Locate the cell with the specified text and output its [X, Y] center coordinate. 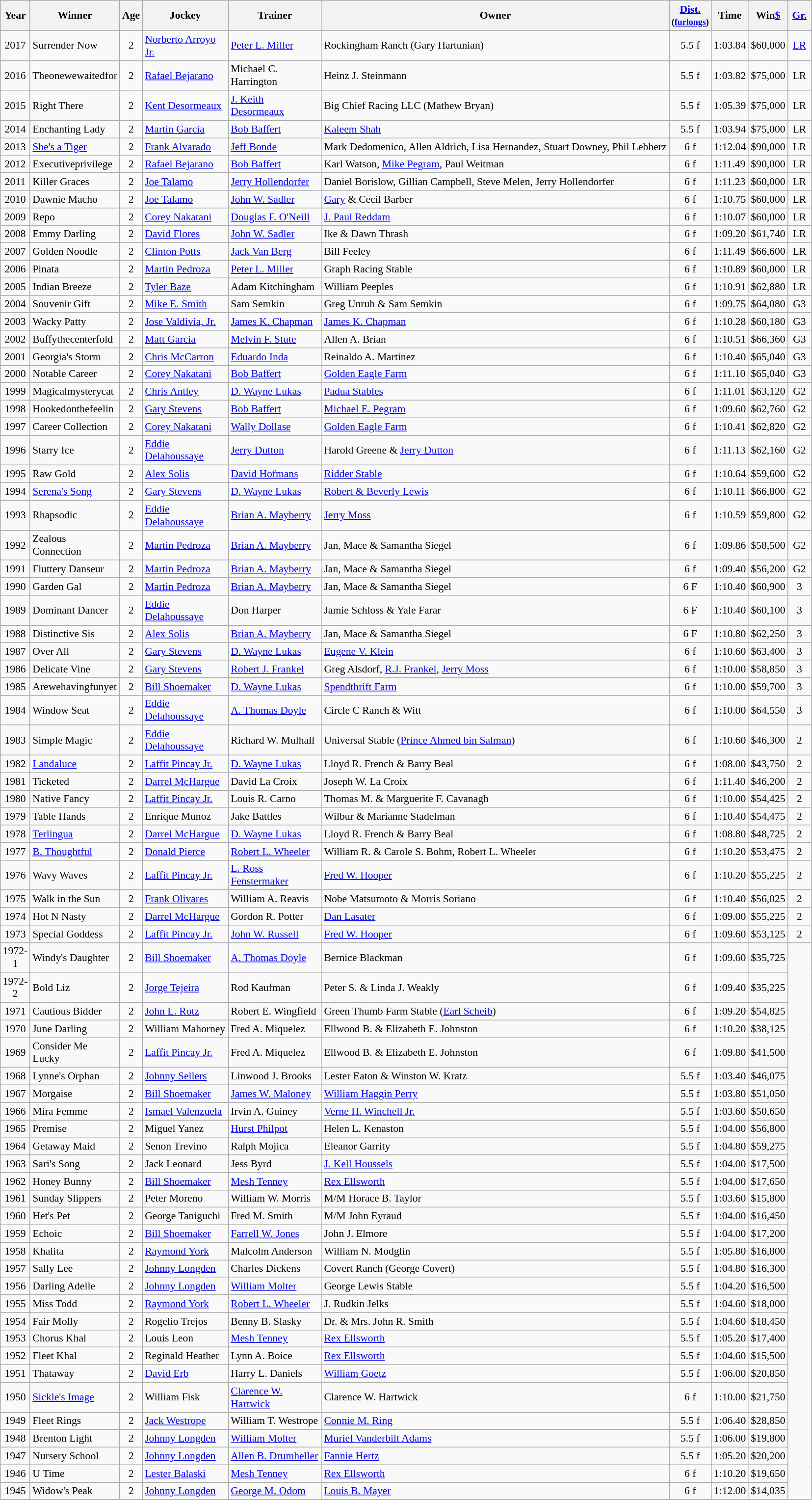
Louis Leon [185, 1339]
1:09.86 [730, 545]
Fred M. Smith [275, 1216]
1975 [15, 899]
She's a Tiger [75, 147]
Windy's Daughter [75, 957]
$59,700 [768, 687]
Reginald Heather [185, 1356]
Padua Stables [495, 392]
1957 [15, 1269]
Verne H. Winchell Jr. [495, 1111]
B. Thoughtful [75, 852]
$66,800 [768, 492]
1:10.80 [730, 634]
Benny B. Slasky [275, 1321]
Table Hands [75, 817]
Peter Moreno [185, 1199]
Emmy Darling [75, 234]
David Hofmans [275, 474]
$50,650 [768, 1111]
$60,900 [768, 587]
Graph Racing Stable [495, 269]
$19,650 [768, 1473]
Surrender Now [75, 45]
1993 [15, 515]
1:10.64 [730, 474]
J. Paul Reddam [495, 217]
1:11.23 [730, 182]
2012 [15, 164]
$16,450 [768, 1216]
Daniel Borislow, Gillian Campbell, Steve Melen, Jerry Hollendorfer [495, 182]
$35,725 [768, 957]
1972-1 [15, 957]
1955 [15, 1304]
Jack Van Berg [275, 252]
Fleet Rings [75, 1421]
Louis B. Mayer [495, 1491]
$66,600 [768, 252]
$56,025 [768, 899]
$58,850 [768, 669]
Tyler Baze [185, 287]
John W. Russell [275, 934]
1950 [15, 1397]
William N. Modglin [495, 1251]
1965 [15, 1129]
$61,740 [768, 234]
Johnny Sellers [185, 1076]
1961 [15, 1199]
Window Seat [75, 710]
Jerry Moss [495, 515]
David Flores [185, 234]
$16,800 [768, 1251]
Enchanting Lady [75, 130]
1991 [15, 569]
Rhapsodic [75, 515]
Connie M. Ring [495, 1421]
Premise [75, 1129]
Brenton Light [75, 1439]
Raw Gold [75, 474]
Big Chief Racing LLC (Mathew Bryan) [495, 106]
1964 [15, 1147]
1996 [15, 451]
$64,550 [768, 710]
Michael C. Harrington [275, 76]
Matt Garcia [185, 339]
Heinz J. Steinmann [495, 76]
$46,300 [768, 740]
$60,100 [768, 611]
Cautious Bidder [75, 1012]
Buffythecenterfold [75, 339]
Farrell W. Jones [275, 1234]
Mark Dedomenico, Allen Aldrich, Lisa Hernandez, Stuart Downey, Phil Lebherz [495, 147]
Wilbur & Marianne Stadelman [495, 817]
Jerry Dutton [275, 451]
1983 [15, 740]
$14,035 [768, 1491]
Dist. (furlongs) [690, 16]
Wavy Waves [75, 875]
Echoic [75, 1234]
$16,500 [768, 1286]
Nobe Matsumoto & Morris Soriano [495, 899]
William W. Morris [275, 1199]
Fair Molly [75, 1321]
Repo [75, 217]
1:03.40 [730, 1076]
Darling Adelle [75, 1286]
Executiveprivilege [75, 164]
1968 [15, 1076]
Jamie Schloss & Yale Farar [495, 611]
2013 [15, 147]
Allen A. Brian [495, 339]
Ticketed [75, 781]
Simple Magic [75, 740]
Allen B. Drumheller [275, 1456]
1:11.13 [730, 451]
Jockey [185, 16]
Harold Greene & Jerry Dutton [495, 451]
Rogelio Trejos [185, 1321]
Ismael Valenzuela [185, 1111]
1954 [15, 1321]
Wacky Patty [75, 322]
2007 [15, 252]
Thataway [75, 1374]
Time [730, 16]
Fluttery Danseur [75, 569]
$17,400 [768, 1339]
1:03.82 [730, 76]
Kaleem Shah [495, 130]
1978 [15, 834]
$64,080 [768, 304]
Martin Garcia [185, 130]
J. Kell Houssels [495, 1164]
Robert & Beverly Lewis [495, 492]
1973 [15, 934]
Rod Kaufman [275, 988]
$62,250 [768, 634]
$46,075 [768, 1076]
Terlingua [75, 834]
Reinaldo A. Martinez [495, 357]
2011 [15, 182]
2006 [15, 269]
1:11.01 [730, 392]
Miss Todd [75, 1304]
1:05.80 [730, 1251]
1974 [15, 916]
1972-2 [15, 988]
1985 [15, 687]
Win$ [768, 16]
1:03.94 [730, 130]
$15,500 [768, 1356]
Muriel Vanderbilt Adams [495, 1439]
1980 [15, 799]
Chris Antley [185, 392]
David La Croix [275, 781]
Gr. [800, 16]
$54,425 [768, 799]
1:10.75 [730, 199]
Indian Breeze [75, 287]
1:10.91 [730, 287]
Right There [75, 106]
$17,500 [768, 1164]
Enrique Munoz [185, 817]
$63,120 [768, 392]
$54,475 [768, 817]
1:06.40 [730, 1421]
1946 [15, 1473]
Jack Leonard [185, 1164]
$62,160 [768, 451]
$59,275 [768, 1147]
Joseph W. La Croix [495, 781]
Getaway Maid [75, 1147]
1:03.84 [730, 45]
1:10.51 [730, 339]
$59,800 [768, 515]
$53,125 [768, 934]
1966 [15, 1111]
Helen L. Kenaston [495, 1129]
$18,000 [768, 1304]
J. Keith Desormeaux [275, 106]
Jake Battles [275, 817]
Senon Trevino [185, 1147]
1947 [15, 1456]
Chorus Khal [75, 1339]
Nursery School [75, 1456]
Walk in the Sun [75, 899]
2014 [15, 130]
John L. Rotz [185, 1012]
William Mahorney [185, 1029]
1:10.89 [730, 269]
Michael E. Pegram [495, 409]
James W. Maloney [275, 1094]
$56,200 [768, 569]
Hurst Philpot [275, 1129]
$60,180 [768, 322]
Career Collection [75, 427]
$17,200 [768, 1234]
1988 [15, 634]
Jose Valdivia, Jr. [185, 322]
Karl Watson, Mike Pegram, Paul Weitman [495, 164]
Owner [495, 16]
$43,750 [768, 764]
Garden Gal [75, 587]
William Fisk [185, 1397]
Louis R. Carno [275, 799]
Ralph Mojica [275, 1147]
1958 [15, 1251]
William Haggin Perry [495, 1094]
Covert Ranch (George Covert) [495, 1269]
1977 [15, 852]
George Taniguchi [185, 1216]
L. Ross Fenstermaker [275, 875]
Theonewewaitedfor [75, 76]
Sunday Slippers [75, 1199]
Eugene V. Klein [495, 652]
1962 [15, 1181]
Serena's Song [75, 492]
$41,500 [768, 1052]
Ike & Dawn Thrash [495, 234]
1:08.00 [730, 764]
Sam Semkin [275, 304]
1956 [15, 1286]
Robert E. Wingfield [275, 1012]
Melvin F. Stute [275, 339]
1981 [15, 781]
Arewehavingfunyet [75, 687]
Don Harper [275, 611]
1952 [15, 1356]
Spendthrift Farm [495, 687]
1982 [15, 764]
Souvenir Gift [75, 304]
Green Thumb Farm Stable (Earl Scheib) [495, 1012]
Kent Desormeaux [185, 106]
1949 [15, 1421]
Khalita [75, 1251]
Greg Unruh & Sam Semkin [495, 304]
Ridder Stable [495, 474]
1995 [15, 474]
$16,300 [768, 1269]
1:10.28 [730, 322]
$20,200 [768, 1456]
Mira Femme [75, 1111]
Dr. & Mrs. John R. Smith [495, 1321]
1986 [15, 669]
1:04.20 [730, 1286]
2015 [15, 106]
1967 [15, 1094]
1992 [15, 545]
1953 [15, 1339]
1970 [15, 1029]
$20,850 [768, 1374]
Eleanor Garrity [495, 1147]
Douglas F. O'Neill [275, 217]
2002 [15, 339]
U Time [75, 1473]
2001 [15, 357]
Frank Olivares [185, 899]
Frank Alvarado [185, 147]
1:09.80 [730, 1052]
1948 [15, 1439]
Fleet Khal [75, 1356]
$54,825 [768, 1012]
Bill Feeley [495, 252]
2003 [15, 322]
Thomas M. & Marguerite F. Cavanagh [495, 799]
Sickle's Image [75, 1397]
Hot N Nasty [75, 916]
William Goetz [495, 1374]
1:05.39 [730, 106]
1998 [15, 409]
Harry L. Daniels [275, 1374]
1987 [15, 652]
M/M Horace B. Taylor [495, 1199]
1960 [15, 1216]
2008 [15, 234]
1984 [15, 710]
Mike E. Smith [185, 304]
$46,200 [768, 781]
Sally Lee [75, 1269]
Chris McCarron [185, 357]
1951 [15, 1374]
Georgia's Storm [75, 357]
Jack Westrope [185, 1421]
Starry Ice [75, 451]
1990 [15, 587]
1979 [15, 817]
Over All [75, 652]
Jess Byrd [275, 1164]
1969 [15, 1052]
J. Rudkin Jelks [495, 1304]
Dan Lasater [495, 916]
William Peeples [495, 287]
$17,650 [768, 1181]
2017 [15, 45]
1:10.11 [730, 492]
Eduardo Inda [275, 357]
1:08.80 [730, 834]
John J. Elmore [495, 1234]
$28,850 [768, 1421]
Lester Eaton & Winston W. Kratz [495, 1076]
1:11.40 [730, 781]
1945 [15, 1491]
1:09.00 [730, 916]
Robert J. Frankel [275, 669]
1:10.41 [730, 427]
Dominant Dancer [75, 611]
1976 [15, 875]
$51,050 [768, 1094]
Norberto Arroyo Jr. [185, 45]
Lester Balaski [185, 1473]
Jorge Tejeira [185, 988]
Honey Bunny [75, 1181]
M/M John Eyraud [495, 1216]
1:03.80 [730, 1094]
Jerry Hollendorfer [275, 182]
Peter S. & Linda J. Weakly [495, 988]
Pinata [75, 269]
1:11.10 [730, 374]
Miguel Yanez [185, 1129]
Richard W. Mulhall [275, 740]
1989 [15, 611]
Trainer [275, 16]
$62,760 [768, 409]
Gordon R. Potter [275, 916]
June Darling [75, 1029]
1:12.00 [730, 1491]
Het's Pet [75, 1216]
Consider Me Lucky [75, 1052]
Irvin A. Guiney [275, 1111]
Winner [75, 16]
1971 [15, 1012]
Bold Liz [75, 988]
$62,880 [768, 287]
George M. Odom [275, 1491]
Lynn A. Boice [275, 1356]
Lynne's Orphan [75, 1076]
$53,475 [768, 852]
$62,820 [768, 427]
Malcolm Anderson [275, 1251]
Adam Kitchingham [275, 287]
Hookedonthefeelin [75, 409]
1:09.75 [730, 304]
Year [15, 16]
$63,400 [768, 652]
2000 [15, 374]
Age [131, 16]
1:10.59 [730, 515]
William T. Westrope [275, 1421]
2010 [15, 199]
2004 [15, 304]
1994 [15, 492]
Sari's Song [75, 1164]
1:10.07 [730, 217]
David Erb [185, 1374]
William A. Reavis [275, 899]
$21,750 [768, 1397]
1:12.04 [730, 147]
2005 [15, 287]
Magicalmysterycat [75, 392]
Greg Alsdorf, R.J. Frankel, Jerry Moss [495, 669]
$19,800 [768, 1439]
2016 [15, 76]
Delicate Vine [75, 669]
Fannie Hertz [495, 1456]
1997 [15, 427]
George Lewis Stable [495, 1286]
$35,225 [768, 988]
Clinton Potts [185, 252]
Native Fancy [75, 799]
$38,125 [768, 1029]
$58,500 [768, 545]
Distinctive Sis [75, 634]
Linwood J. Brooks [275, 1076]
Zealous Connection [75, 545]
Gary & Cecil Barber [495, 199]
$66,360 [768, 339]
1999 [15, 392]
Dawnie Macho [75, 199]
Killer Graces [75, 182]
Universal Stable (Prince Ahmed bin Salman) [495, 740]
Notable Career [75, 374]
$18,450 [768, 1321]
Morgaise [75, 1094]
Golden Noodle [75, 252]
1959 [15, 1234]
Wally Dollase [275, 427]
$48,725 [768, 834]
Bernice Blackman [495, 957]
1963 [15, 1164]
$15,800 [768, 1199]
Jeff Bonde [275, 147]
Landaluce [75, 764]
$56,800 [768, 1129]
Circle C Ranch & Witt [495, 710]
Widow's Peak [75, 1491]
Rockingham Ranch (Gary Hartunian) [495, 45]
2009 [15, 217]
Donald Pierce [185, 852]
$59,600 [768, 474]
William R. & Carole S. Bohm, Robert L. Wheeler [495, 852]
Charles Dickens [275, 1269]
Special Goddess [75, 934]
